Scan for the cell matching the given text and deliver its [x, y] coordinate at center. 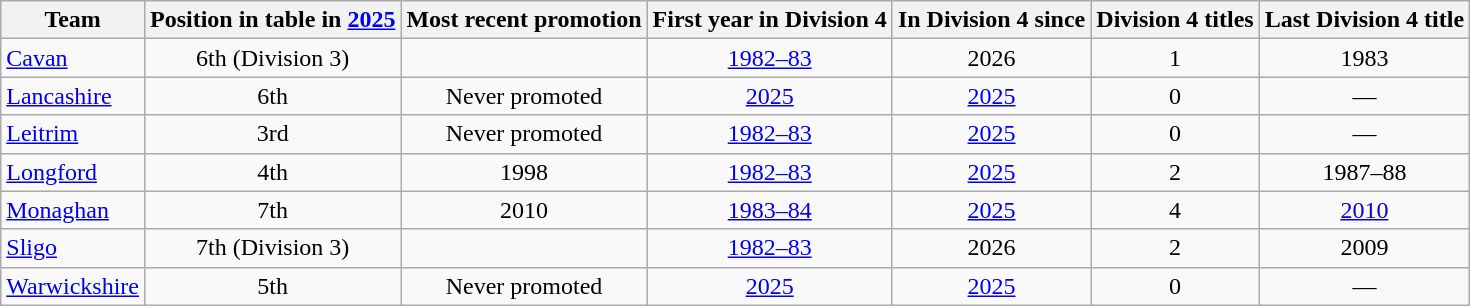
Position in table in 2025 [272, 20]
4 [1175, 210]
In Division 4 since [991, 20]
1998 [524, 172]
Sligo [73, 248]
First year in Division 4 [770, 20]
Warwickshire [73, 286]
1983 [1364, 58]
1983–84 [770, 210]
4th [272, 172]
7th (Division 3) [272, 248]
6th (Division 3) [272, 58]
2009 [1364, 248]
Cavan [73, 58]
7th [272, 210]
Longford [73, 172]
3rd [272, 134]
Leitrim [73, 134]
Last Division 4 title [1364, 20]
1987–88 [1364, 172]
Most recent promotion [524, 20]
Division 4 titles [1175, 20]
6th [272, 96]
Monaghan [73, 210]
1 [1175, 58]
Lancashire [73, 96]
Team [73, 20]
5th [272, 286]
